Provide the (x, y) coordinate of the cell's center where the given text is located.  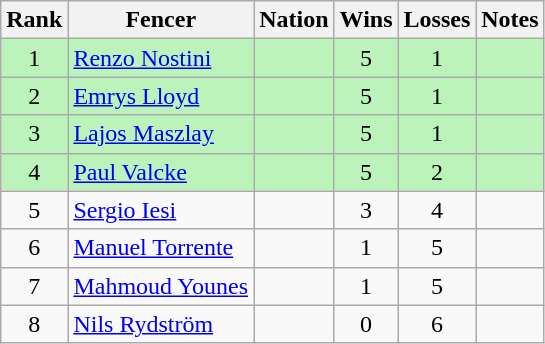
0 (366, 324)
Emrys Lloyd (161, 96)
Wins (366, 20)
Rank (34, 20)
Nils Rydström (161, 324)
Sergio Iesi (161, 210)
7 (34, 286)
Fencer (161, 20)
8 (34, 324)
Renzo Nostini (161, 58)
Losses (437, 20)
Manuel Torrente (161, 248)
Nation (294, 20)
Paul Valcke (161, 172)
Lajos Maszlay (161, 134)
Mahmoud Younes (161, 286)
Notes (510, 20)
